Capture the cell that displays the provided text and extract its [X, Y] central coordinate. 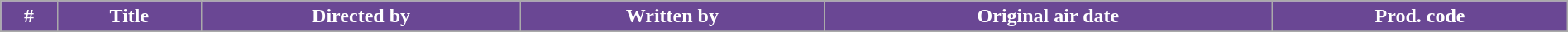
Prod. code [1421, 16]
Original air date [1049, 16]
Directed by [361, 16]
# [30, 16]
Written by [672, 16]
Title [129, 16]
